Scan for the cell matching the given text and deliver its [x, y] coordinate at center. 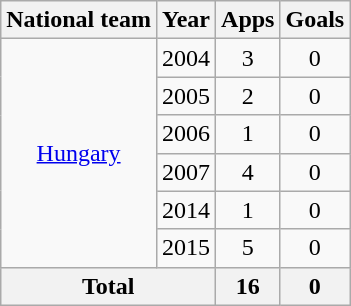
Year [186, 20]
4 [248, 172]
2014 [186, 210]
2 [248, 96]
3 [248, 58]
5 [248, 248]
Hungary [79, 153]
Apps [248, 20]
Goals [315, 20]
2006 [186, 134]
Total [108, 286]
2004 [186, 58]
16 [248, 286]
2007 [186, 172]
2015 [186, 248]
National team [79, 20]
2005 [186, 96]
